Provide the (x, y) coordinate of the cell's center where the given text is located.  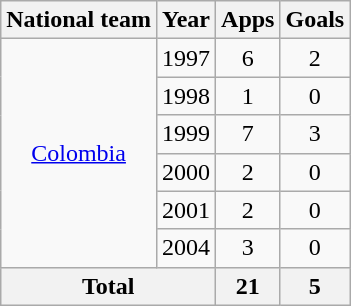
5 (315, 286)
Year (186, 20)
Colombia (79, 153)
National team (79, 20)
Goals (315, 20)
2001 (186, 210)
2000 (186, 172)
6 (248, 58)
1 (248, 96)
Apps (248, 20)
2004 (186, 248)
7 (248, 134)
Total (108, 286)
1998 (186, 96)
1999 (186, 134)
21 (248, 286)
1997 (186, 58)
